Scan for the cell matching the given text and deliver its [X, Y] coordinate at center. 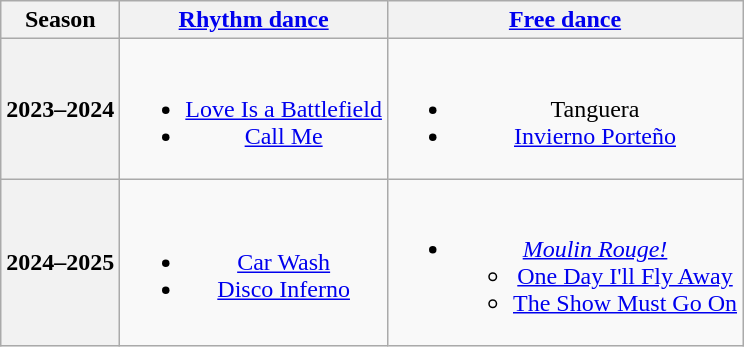
Tanguera Invierno Porteño [564, 109]
Car Wash Disco Inferno [254, 262]
Season [60, 20]
2023–2024 [60, 109]
Moulin Rouge!One Day I'll Fly Away The Show Must Go On [564, 262]
Love Is a Battlefield Call Me [254, 109]
2024–2025 [60, 262]
Rhythm dance [254, 20]
Free dance [564, 20]
